Provide the (X, Y) coordinate of the cell's center where the given text is located.  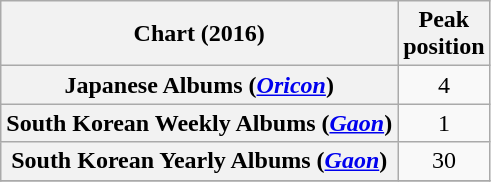
4 (444, 85)
Chart (2016) (200, 34)
1 (444, 123)
South Korean Weekly Albums (Gaon) (200, 123)
South Korean Yearly Albums (Gaon) (200, 161)
Japanese Albums (Oricon) (200, 85)
30 (444, 161)
Peak position (444, 34)
